Scan for the cell matching the given text and deliver its (X, Y) coordinate at center. 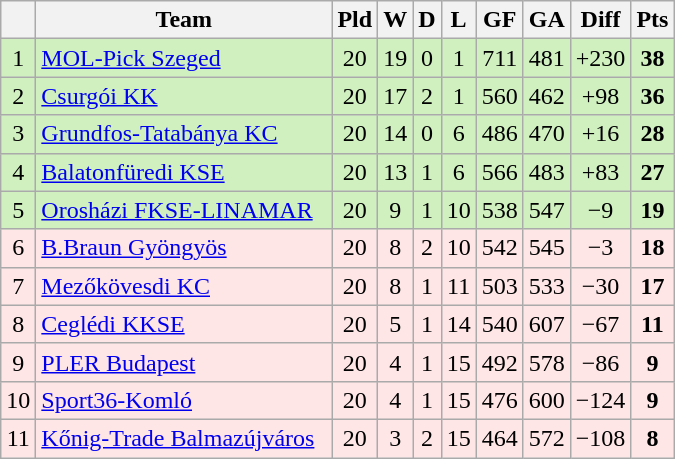
D (427, 20)
492 (500, 362)
476 (500, 400)
481 (546, 58)
36 (652, 96)
Pld (355, 20)
+16 (600, 134)
464 (500, 438)
578 (546, 362)
+83 (600, 172)
Mezőkövesdi KC (184, 286)
27 (652, 172)
−67 (600, 324)
Grundfos-Tatabánya KC (184, 134)
L (458, 20)
711 (500, 58)
−9 (600, 210)
542 (500, 248)
28 (652, 134)
566 (500, 172)
Orosházi FKSE-LINAMAR (184, 210)
Team (184, 20)
Ceglédi KKSE (184, 324)
483 (546, 172)
Diff (600, 20)
GA (546, 20)
−86 (600, 362)
PLER Budapest (184, 362)
Balatonfüredi KSE (184, 172)
533 (546, 286)
−108 (600, 438)
547 (546, 210)
Sport36-Komló (184, 400)
462 (546, 96)
W (396, 20)
−124 (600, 400)
18 (652, 248)
GF (500, 20)
+230 (600, 58)
−3 (600, 248)
486 (500, 134)
MOL-Pick Szeged (184, 58)
470 (546, 134)
Kőnig-Trade Balmazújváros (184, 438)
38 (652, 58)
600 (546, 400)
503 (500, 286)
545 (546, 248)
−30 (600, 286)
538 (500, 210)
Pts (652, 20)
7 (18, 286)
+98 (600, 96)
572 (546, 438)
B.Braun Gyöngyös (184, 248)
13 (396, 172)
Csurgói KK (184, 96)
560 (500, 96)
540 (500, 324)
607 (546, 324)
